Return the [X, Y] coordinate for the center point of the cell that contains the specified text.  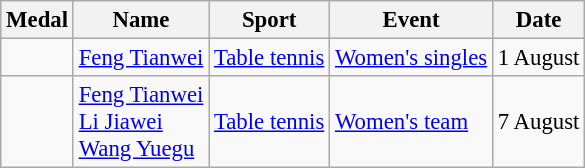
Women's singles [412, 58]
1 August [538, 58]
7 August [538, 122]
Medal [38, 20]
Date [538, 20]
Name [140, 20]
Sport [270, 20]
Feng Tianwei [140, 58]
Feng TianweiLi JiaweiWang Yuegu [140, 122]
Women's team [412, 122]
Event [412, 20]
